Detect which cell encompasses the target text, then output its (x, y) center coordinate. 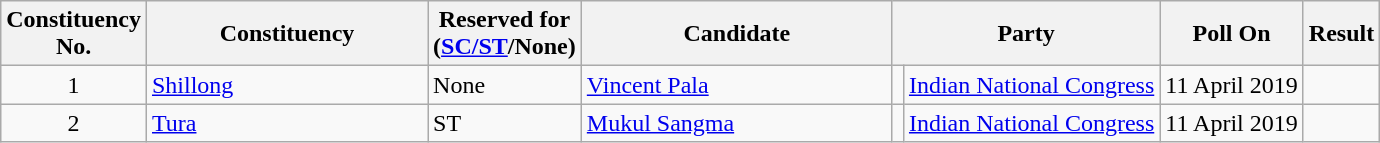
Mukul Sangma (736, 123)
Tura (286, 123)
Poll On (1232, 34)
Vincent Pala (736, 85)
ST (505, 123)
Constituency No. (74, 34)
Result (1341, 34)
1 (74, 85)
Candidate (736, 34)
Shillong (286, 85)
Constituency (286, 34)
2 (74, 123)
Reserved for(SC/ST/None) (505, 34)
None (505, 85)
Party (1026, 34)
